Capture the cell that displays the provided text and extract its [x, y] central coordinate. 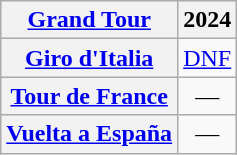
Grand Tour [90, 20]
2024 [208, 20]
DNF [208, 58]
Tour de France [90, 96]
Vuelta a España [90, 134]
Giro d'Italia [90, 58]
